Output the (X, Y) coordinate of the center of the cell containing the given text.  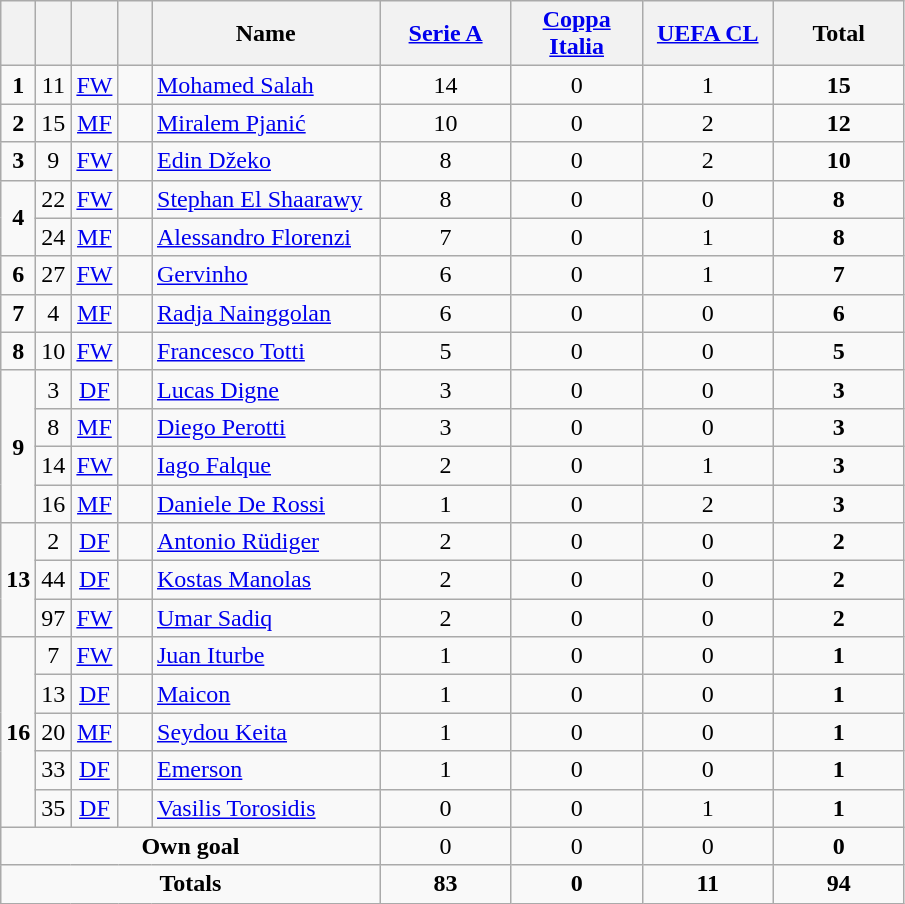
83 (446, 884)
33 (54, 770)
Antonio Rüdiger (266, 542)
97 (54, 618)
Own goal (190, 846)
22 (54, 199)
Radja Nainggolan (266, 313)
Juan Iturbe (266, 656)
UEFA CL (708, 34)
Totals (190, 884)
Serie A (446, 34)
Alessandro Florenzi (266, 237)
Kostas Manolas (266, 580)
Total (838, 34)
Umar Sadiq (266, 618)
27 (54, 275)
12 (838, 123)
Name (266, 34)
Emerson (266, 770)
Vasilis Torosidis (266, 808)
Edin Džeko (266, 161)
Francesco Totti (266, 351)
24 (54, 237)
Diego Perotti (266, 427)
94 (838, 884)
35 (54, 808)
20 (54, 732)
Coppa Italia (576, 34)
Lucas Digne (266, 389)
44 (54, 580)
Iago Falque (266, 465)
Daniele De Rossi (266, 503)
Gervinho (266, 275)
Seydou Keita (266, 732)
Stephan El Shaarawy (266, 199)
Mohamed Salah (266, 85)
Miralem Pjanić (266, 123)
Maicon (266, 694)
